Scan for the cell matching the given text and deliver its [X, Y] coordinate at center. 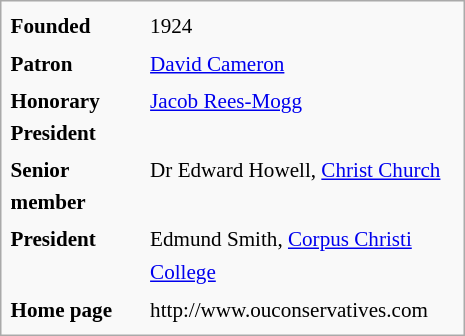
Dr Edward Howell, Christ Church [303, 186]
1924 [303, 26]
http://www.ouconservatives.com [303, 310]
Edmund Smith, Corpus Christi College [303, 256]
David Cameron [303, 64]
President [77, 256]
Home page [77, 310]
Founded [77, 26]
Honorary President [77, 117]
Jacob Rees-Mogg [303, 117]
Patron [77, 64]
Senior member [77, 186]
